Output the [X, Y] coordinate of the center of the cell containing the given text.  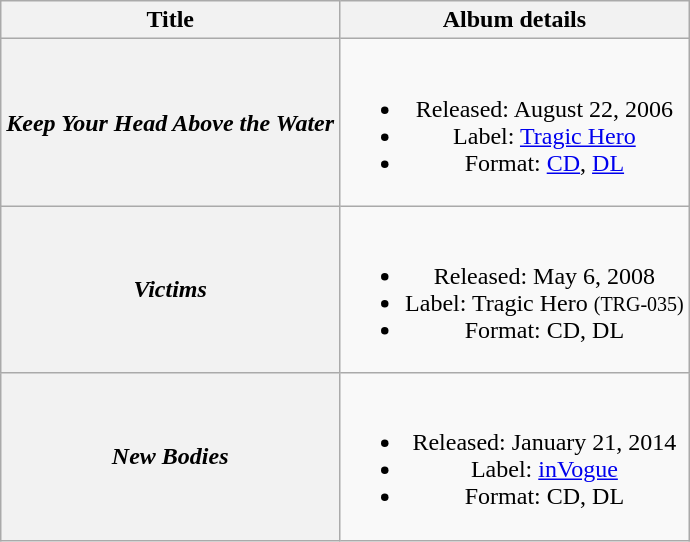
Released: January 21, 2014Label: inVogueFormat: CD, DL [515, 456]
Released: August 22, 2006Label: Tragic HeroFormat: CD, DL [515, 122]
Album details [515, 20]
Victims [170, 290]
Keep Your Head Above the Water [170, 122]
New Bodies [170, 456]
Title [170, 20]
Released: May 6, 2008Label: Tragic Hero (TRG-035)Format: CD, DL [515, 290]
